Search for the cell housing the specified text and yield its (x, y) center coordinate. 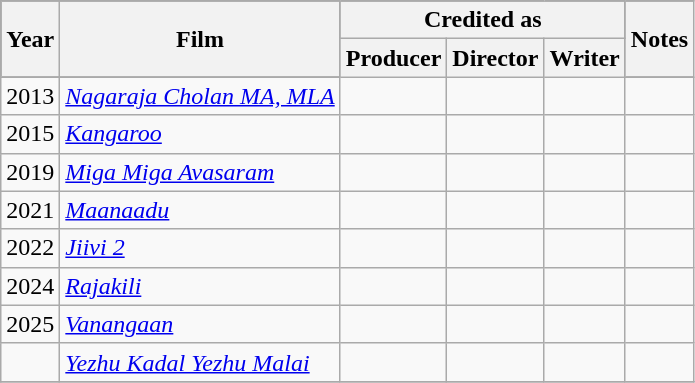
Producer (394, 58)
Yezhu Kadal Yezhu Malai (200, 362)
Credited as (482, 20)
2015 (30, 134)
Jiivi 2 (200, 248)
2021 (30, 210)
Nagaraja Cholan MA, MLA (200, 96)
2022 (30, 248)
Director (496, 58)
Kangaroo (200, 134)
2019 (30, 172)
Rajakili (200, 286)
Year (30, 39)
Maanaadu (200, 210)
Miga Miga Avasaram (200, 172)
Writer (584, 58)
2013 (30, 96)
Film (200, 39)
2025 (30, 324)
2024 (30, 286)
Notes (659, 39)
Vanangaan (200, 324)
